Capture the cell that displays the provided text and extract its [X, Y] central coordinate. 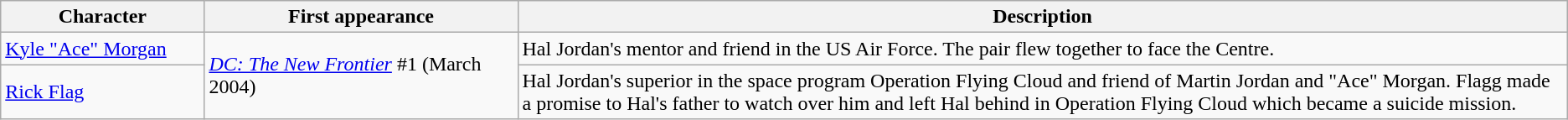
Hal Jordan's mentor and friend in the US Air Force. The pair flew together to face the Centre. [1042, 49]
First appearance [361, 17]
Rick Flag [102, 92]
Kyle "Ace" Morgan [102, 49]
Character [102, 17]
Description [1042, 17]
DC: The New Frontier #1 (March 2004) [361, 76]
